Locate the cell with the specified text and output its (X, Y) center coordinate. 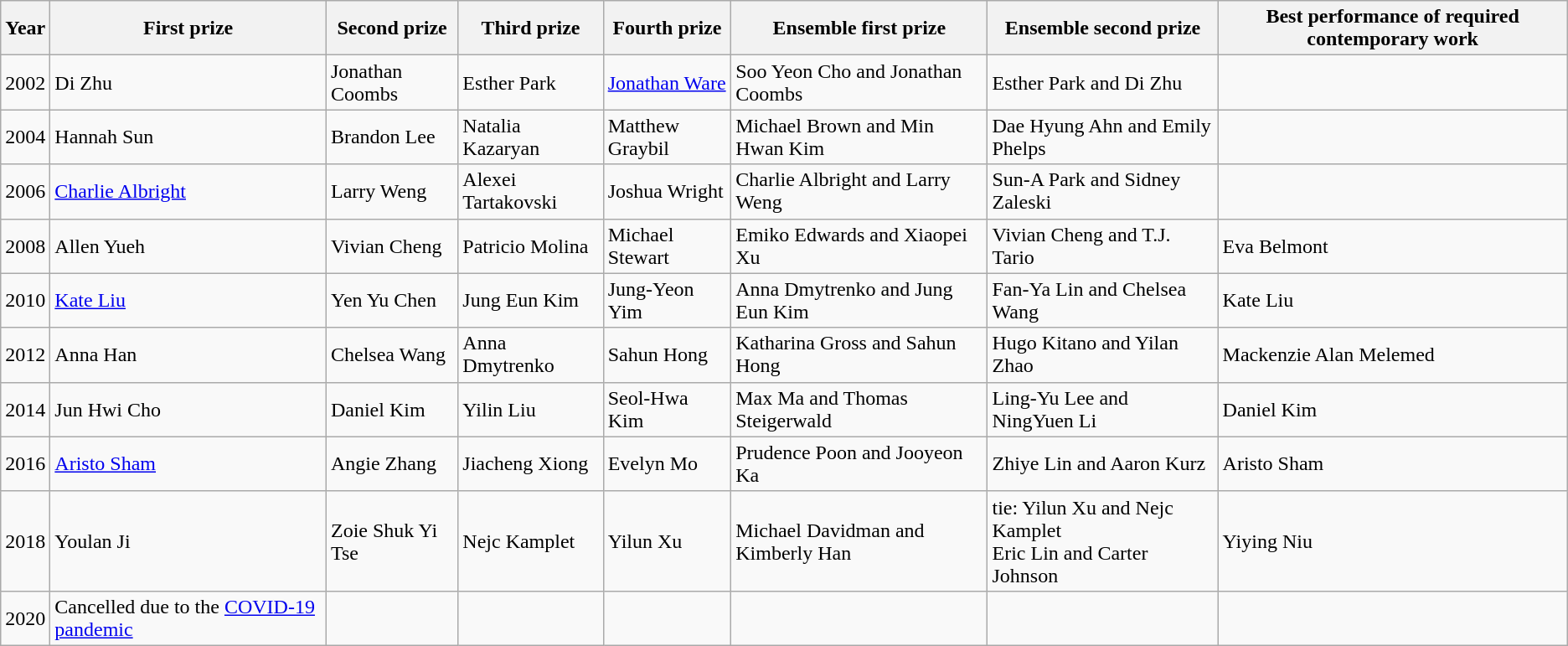
2004 (25, 137)
Matthew Graybil (667, 137)
Zoie Shuk Yi Tse (392, 541)
Alexei Tartakovski (531, 191)
2008 (25, 246)
Second prize (392, 28)
Charlie Albright and Larry Weng (859, 191)
Charlie Albright (188, 191)
Anna Dmytrenko and Jung Eun Kim (859, 300)
Brandon Lee (392, 137)
Esther Park and Di Zhu (1102, 82)
Jiacheng Xiong (531, 464)
Angie Zhang (392, 464)
Anna Han (188, 355)
Anna Dmytrenko (531, 355)
Yilun Xu (667, 541)
Michael Davidman and Kimberly Han (859, 541)
Michael Stewart (667, 246)
Fan-Ya Lin and Chelsea Wang (1102, 300)
Chelsea Wang (392, 355)
Yiying Niu (1392, 541)
Hannah Sun (188, 137)
Cancelled due to the COVID-19 pandemic (188, 618)
2010 (25, 300)
First prize (188, 28)
Soo Yeon Cho and Jonathan Coombs (859, 82)
Yilin Liu (531, 409)
Jun Hwi Cho (188, 409)
Ensemble first prize (859, 28)
Sun-A Park and Sidney Zaleski (1102, 191)
Vivian Cheng (392, 246)
Mackenzie Alan Melemed (1392, 355)
Seol-Hwa Kim (667, 409)
2014 (25, 409)
Zhiye Lin and Aaron Kurz (1102, 464)
2016 (25, 464)
Vivian Cheng and T.J. Tario (1102, 246)
Jonathan Ware (667, 82)
Ensemble second prize (1102, 28)
Prudence Poon and Jooyeon Ka (859, 464)
Youlan Ji (188, 541)
Ling-Yu Lee and NingYuen Li (1102, 409)
Emiko Edwards and Xiaopei Xu (859, 246)
Eva Belmont (1392, 246)
Esther Park (531, 82)
2018 (25, 541)
Sahun Hong (667, 355)
Joshua Wright (667, 191)
Allen Yueh (188, 246)
Third prize (531, 28)
Evelyn Mo (667, 464)
Jung Eun Kim (531, 300)
Best performance of required contemporary work (1392, 28)
Yen Yu Chen (392, 300)
Fourth prize (667, 28)
tie: Yilun Xu and Nejc KampletEric Lin and Carter Johnson (1102, 541)
2012 (25, 355)
Patricio Molina (531, 246)
2020 (25, 618)
Katharina Gross and Sahun Hong (859, 355)
Michael Brown and Min Hwan Kim (859, 137)
2002 (25, 82)
Hugo Kitano and Yilan Zhao (1102, 355)
Larry Weng (392, 191)
Nejc Kamplet (531, 541)
2006 (25, 191)
Dae Hyung Ahn and Emily Phelps (1102, 137)
Year (25, 28)
Max Ma and Thomas Steigerwald (859, 409)
Di Zhu (188, 82)
Natalia Kazaryan (531, 137)
Jonathan Coombs (392, 82)
Jung-Yeon Yim (667, 300)
